Scan for the cell matching the given text and deliver its (x, y) coordinate at center. 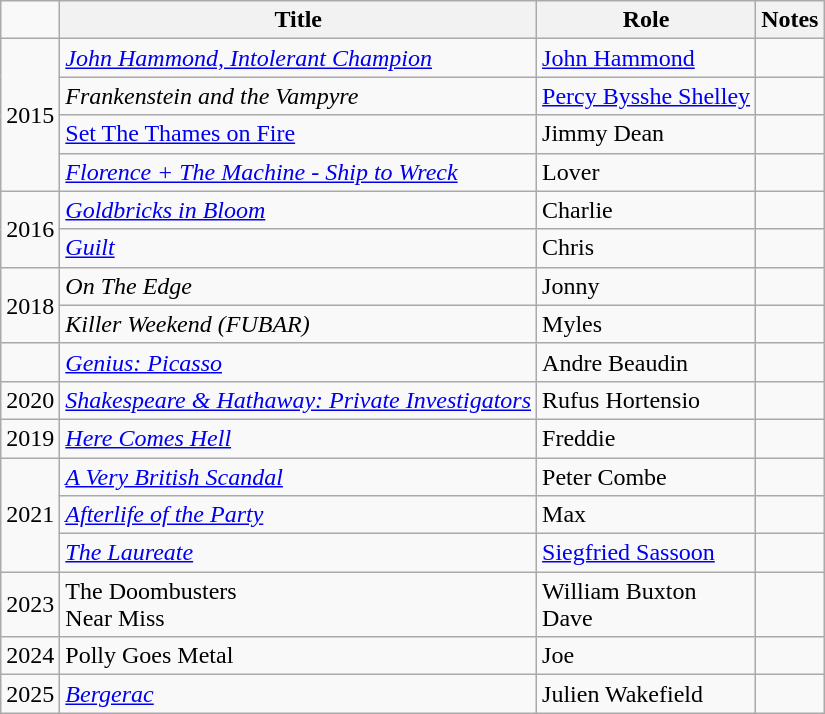
John Hammond (646, 58)
Julien Wakefield (646, 694)
2023 (30, 604)
Role (646, 20)
Notes (790, 20)
The DoombustersNear Miss (298, 604)
Killer Weekend (FUBAR) (298, 324)
Guilt (298, 248)
Jimmy Dean (646, 134)
Lover (646, 172)
2016 (30, 229)
Bergerac (298, 694)
Jonny (646, 286)
John Hammond, Intolerant Champion (298, 58)
2021 (30, 515)
2020 (30, 400)
Afterlife of the Party (298, 515)
Max (646, 515)
Florence + The Machine - Ship to Wreck (298, 172)
Charlie (646, 210)
On The Edge (298, 286)
Title (298, 20)
Frankenstein and the Vampyre (298, 96)
Genius: Picasso (298, 362)
William BuxtonDave (646, 604)
Shakespeare & Hathaway: Private Investigators (298, 400)
Set The Thames on Fire (298, 134)
Goldbricks in Bloom (298, 210)
Siegfried Sassoon (646, 553)
2024 (30, 656)
Rufus Hortensio (646, 400)
Polly Goes Metal (298, 656)
Here Comes Hell (298, 438)
Percy Bysshe Shelley (646, 96)
2019 (30, 438)
A Very British Scandal (298, 477)
Chris (646, 248)
The Laureate (298, 553)
2025 (30, 694)
2018 (30, 305)
Joe (646, 656)
Freddie (646, 438)
2015 (30, 115)
Peter Combe (646, 477)
Myles (646, 324)
Andre Beaudin (646, 362)
